Scan for the cell matching the given text and deliver its (X, Y) coordinate at center. 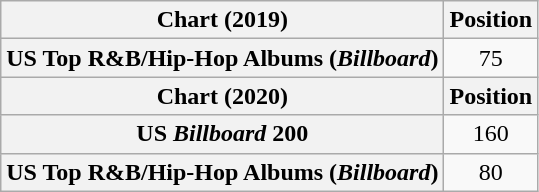
Chart (2020) (222, 96)
Chart (2019) (222, 20)
75 (491, 58)
160 (491, 134)
80 (491, 172)
US Billboard 200 (222, 134)
